Scan for the cell matching the given text and deliver its [X, Y] coordinate at center. 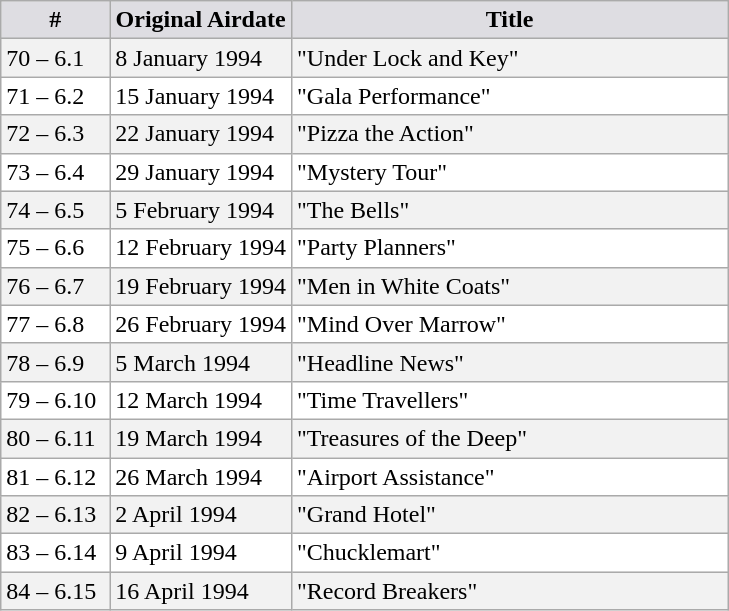
"Gala Performance" [509, 96]
16 April 1994 [201, 591]
2 April 1994 [201, 515]
5 February 1994 [201, 210]
79 – 6.10 [56, 400]
9 April 1994 [201, 553]
78 – 6.9 [56, 362]
71 – 6.2 [56, 96]
Title [509, 20]
19 March 1994 [201, 438]
80 – 6.11 [56, 438]
"Under Lock and Key" [509, 58]
"Mind Over Marrow" [509, 324]
"Airport Assistance" [509, 477]
77 – 6.8 [56, 324]
76 – 6.7 [56, 286]
75 – 6.6 [56, 248]
"The Bells" [509, 210]
"Headline News" [509, 362]
74 – 6.5 [56, 210]
12 March 1994 [201, 400]
73 – 6.4 [56, 172]
29 January 1994 [201, 172]
"Men in White Coats" [509, 286]
81 – 6.12 [56, 477]
"Mystery Tour" [509, 172]
"Chucklemart" [509, 553]
82 – 6.13 [56, 515]
26 February 1994 [201, 324]
"Time Travellers" [509, 400]
22 January 1994 [201, 134]
5 March 1994 [201, 362]
8 January 1994 [201, 58]
"Treasures of the Deep" [509, 438]
"Grand Hotel" [509, 515]
Original Airdate [201, 20]
83 – 6.14 [56, 553]
"Party Planners" [509, 248]
"Record Breakers" [509, 591]
26 March 1994 [201, 477]
12 February 1994 [201, 248]
70 – 6.1 [56, 58]
"Pizza the Action" [509, 134]
84 – 6.15 [56, 591]
72 – 6.3 [56, 134]
19 February 1994 [201, 286]
# [56, 20]
15 January 1994 [201, 96]
